For the text-containing cell, return its midpoint in [X, Y] coordinate format. 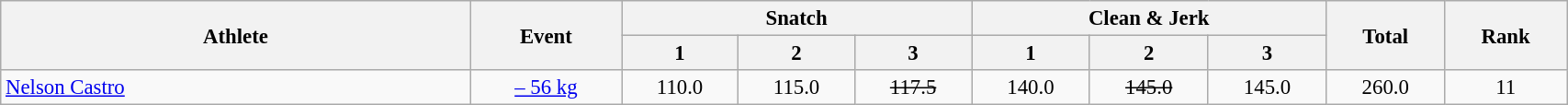
– 56 kg [546, 87]
140.0 [1031, 87]
Athlete [235, 35]
260.0 [1385, 87]
11 [1506, 87]
110.0 [680, 87]
Snatch [797, 18]
117.5 [913, 87]
Total [1385, 35]
Clean & Jerk [1149, 18]
Nelson Castro [235, 87]
115.0 [797, 87]
Event [546, 35]
Rank [1506, 35]
